Return the [x, y] coordinate for the center point of the cell that contains the specified text.  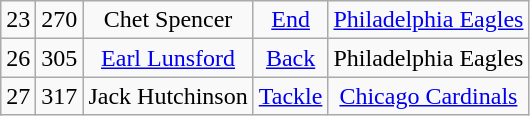
270 [60, 20]
27 [18, 96]
Jack Hutchinson [168, 96]
Back [290, 58]
End [290, 20]
Chet Spencer [168, 20]
Earl Lunsford [168, 58]
317 [60, 96]
305 [60, 58]
Chicago Cardinals [428, 96]
23 [18, 20]
26 [18, 58]
Tackle [290, 96]
